Return the (x, y) coordinate for the center point of the cell that contains the specified text.  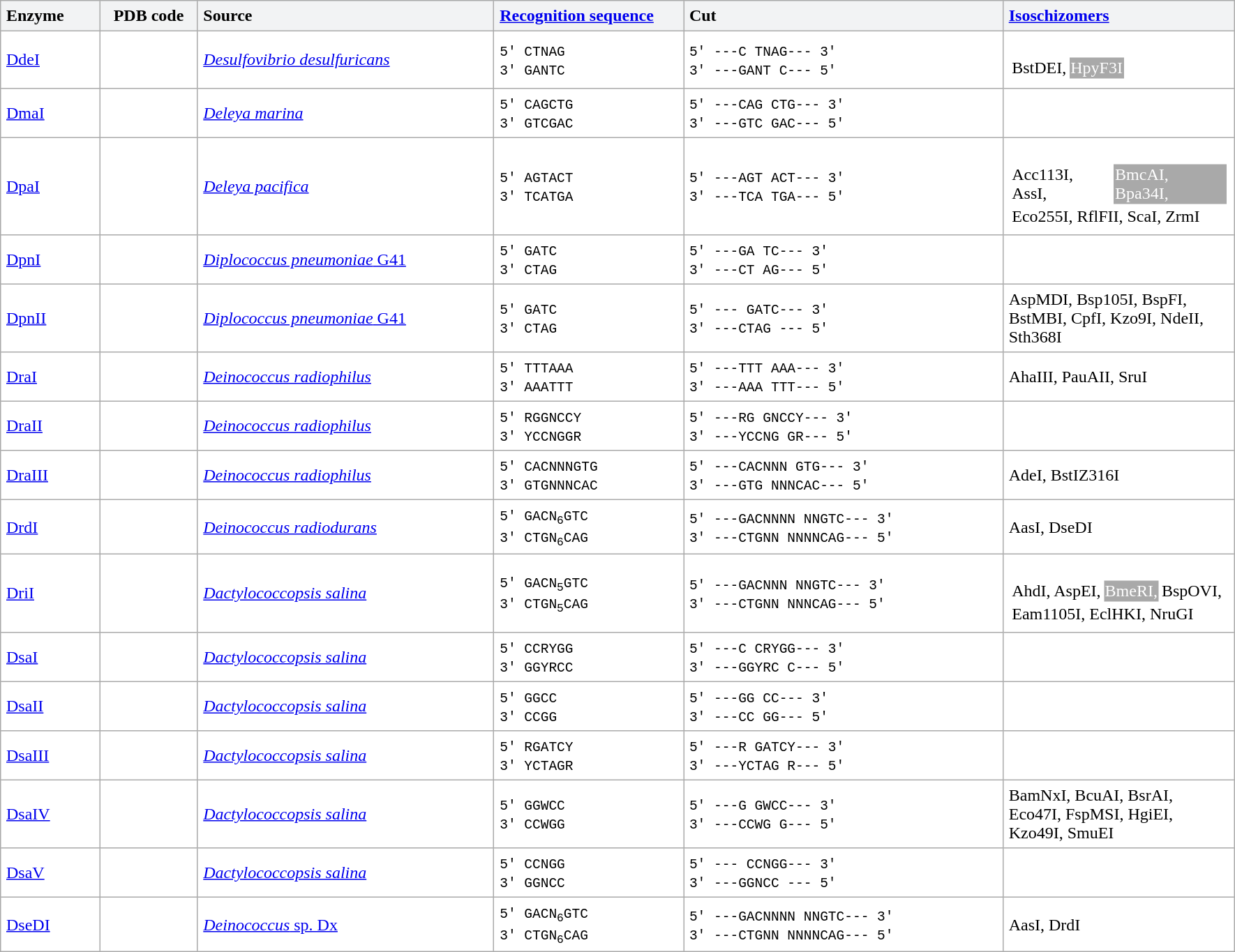
AhaIII, PauAII, SruI (1118, 377)
DmaI (50, 113)
5' CAGCTG 3' GTCGAC (589, 113)
BspOVI, (1192, 591)
5' AGTACT 3' TCATGA (589, 186)
5' CCNGG 3' GGNCC (589, 872)
Eco255I, RflFII, ScaI, ZrmI (1119, 217)
AhdI, AspEI, (1056, 591)
5' GGCC 3' CCGG (589, 707)
DpnII (50, 318)
DriI (50, 594)
5' --- GATC--- 3' 3' ---CTAG --- 5' (844, 318)
PDB code (149, 16)
DraIII (50, 475)
Acc113I, AssI, BmcAI, Bpa34I, Eco255I, RflFII, ScaI, ZrmI (1118, 186)
Source (346, 16)
5' CACNNNGTG 3' GTGNNNCAC (589, 475)
5' CCRYGG 3' GGYRCC (589, 657)
5' --- CCNGG--- 3' 3' ---GGNCC --- 5' (844, 872)
DsaIII (50, 755)
5' ---GA TC--- 3' 3' ---CT AG--- 5' (844, 259)
5' ---G GWCC--- 3' 3' ---CCWG G--- 5' (844, 815)
AasI, DrdI (1118, 925)
5' GACN5GTC 3' CTGN5CAG (589, 594)
Deleya pacifica (346, 186)
DpnI (50, 259)
5' ---AGT ACT--- 3' 3' ---TCA TGA--- 5' (844, 186)
5' ---R GATCY--- 3' 3' ---YCTAG R--- 5' (844, 755)
AasI, DseDI (1118, 527)
5' ---C TNAG--- 3' 3' ---GANT C--- 5' (844, 59)
Acc113I, AssI, (1062, 184)
AspMDI, Bsp105I, BspFI, BstMBI, CpfI, Kzo9I, NdeII, Sth368I (1118, 318)
5' CTNAG 3' GANTC (589, 59)
DsaIV (50, 815)
Cut (844, 16)
5' GGWCC 3' CCWGG (589, 815)
BmcAI, Bpa34I, (1171, 184)
AhdI, AspEI, BmeRI, BspOVI, Eam1105I, EclHKI, NruGI (1118, 594)
Desulfovibrio desulfuricans (346, 59)
5' ---GG CC--- 3' 3' ---CC GG--- 5' (844, 707)
BstDEI, HpyF3I (1118, 59)
5' ---GACNNN NNGTC--- 3' 3' ---CTGNN NNNCAG--- 5' (844, 594)
Deinococcus radiodurans (346, 527)
HpyF3I (1097, 68)
DraI (50, 377)
DsaV (50, 872)
AdeI, BstIZ316I (1118, 475)
5' ---CACNNN GTG--- 3' 3' ---GTG NNNCAC--- 5' (844, 475)
5' TTTAAA 3' AAATTT (589, 377)
DpaI (50, 186)
5' ---RG GNCCY--- 3' 3' ---YCCNG GR--- 5' (844, 425)
Deleya marina (346, 113)
Eam1105I, EclHKI, NruGI (1117, 614)
Isoschizomers (1118, 16)
Enzyme (50, 16)
DseDI (50, 925)
BamNxI, BcuAI, BsrAI, Eco47I, FspMSI, HgiEI, Kzo49I, SmuEI (1118, 815)
Deinococcus sp. Dx (346, 925)
DsaI (50, 657)
BmeRI, (1131, 591)
BstDEI, (1040, 68)
5' RGATCY 3' YCTAGR (589, 755)
5' ---CAG CTG--- 3' 3' ---GTC GAC--- 5' (844, 113)
5' ---C CRYGG--- 3' 3' ---GGYRC C--- 5' (844, 657)
DraII (50, 425)
DsaII (50, 707)
DdeI (50, 59)
Recognition sequence (589, 16)
5' RGGNCCY 3' YCCNGGR (589, 425)
5' ---TTT AAA--- 3' 3' ---AAA TTT--- 5' (844, 377)
DrdI (50, 527)
